Locate the cell with the specified text and output its (X, Y) center coordinate. 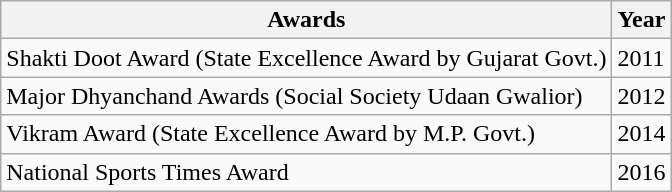
2012 (642, 96)
2014 (642, 134)
2011 (642, 58)
Major Dhyanchand Awards (Social Society Udaan Gwalior) (306, 96)
Year (642, 20)
Shakti Doot Award (State Excellence Award by Gujarat Govt.) (306, 58)
National Sports Times Award (306, 172)
Awards (306, 20)
Vikram Award (State Excellence Award by M.P. Govt.) (306, 134)
2016 (642, 172)
